Find where the given text appears and provide that cell's center as [x, y] coordinate. 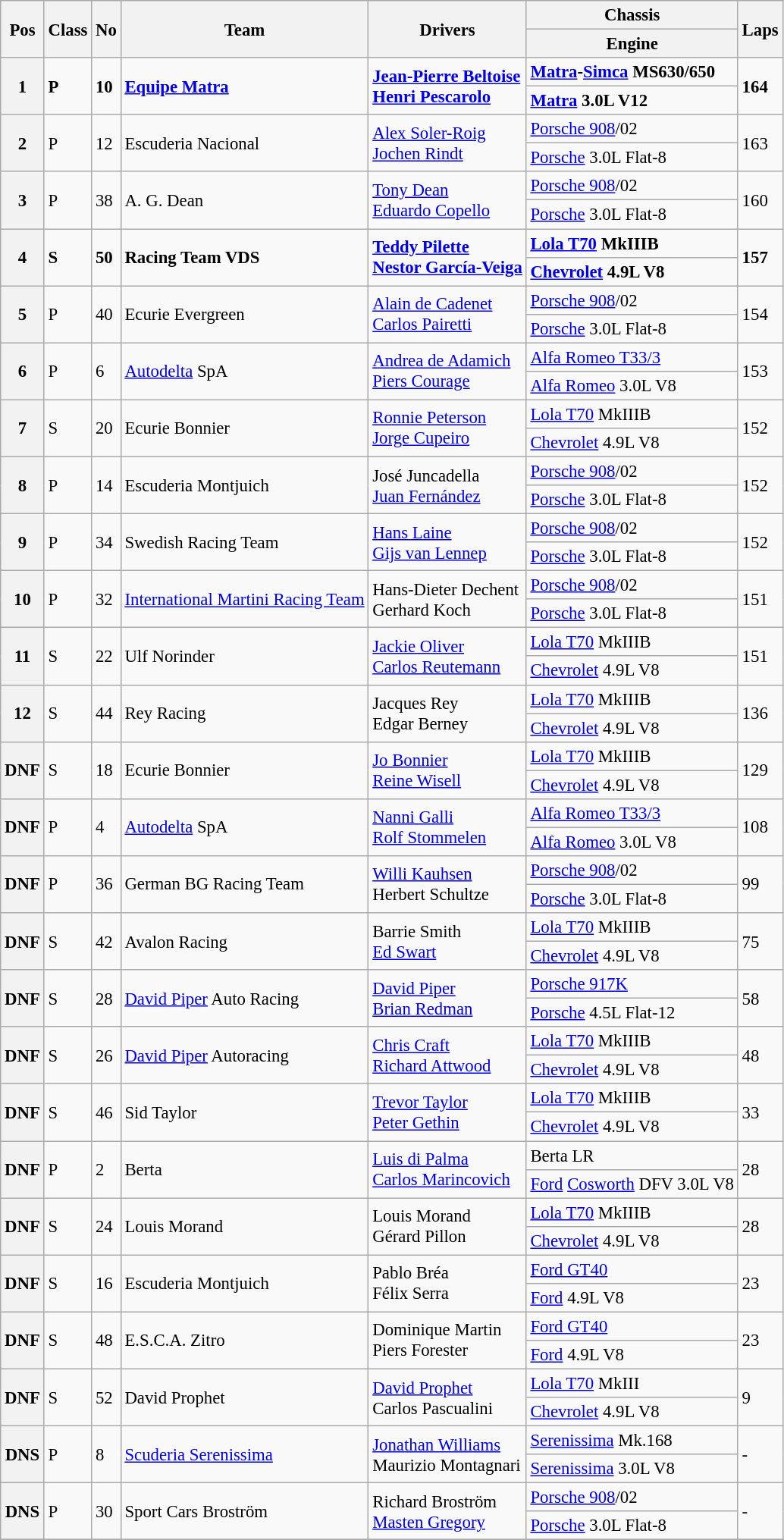
Jo Bonnier Reine Wisell [447, 770]
Dominique Martin Piers Forester [447, 1341]
18 [106, 770]
Louis Morand Gérard Pillon [447, 1227]
Team [244, 29]
38 [106, 200]
Pos [23, 29]
44 [106, 713]
Lola T70 MkIII [632, 1383]
A. G. Dean [244, 200]
German BG Racing Team [244, 884]
Racing Team VDS [244, 258]
Matra 3.0L V12 [632, 101]
7 [23, 428]
Teddy Pilette Nestor García-Veiga [447, 258]
34 [106, 543]
Serenissima 3.0L V8 [632, 1469]
Berta LR [632, 1156]
30 [106, 1512]
Escuderia Nacional [244, 143]
Ronnie Peterson Jorge Cupeiro [447, 428]
Porsche 917K [632, 984]
16 [106, 1283]
99 [760, 884]
José Juncadella Juan Fernández [447, 485]
Porsche 4.5L Flat-12 [632, 1013]
Willi Kauhsen Herbert Schultze [447, 884]
Laps [760, 29]
Louis Morand [244, 1227]
3 [23, 200]
32 [106, 599]
Nanni Galli Rolf Stommelen [447, 828]
Chris Craft Richard Attwood [447, 1055]
David Prophet [244, 1397]
5 [23, 314]
Sid Taylor [244, 1113]
160 [760, 200]
Scuderia Serenissima [244, 1454]
Andrea de Adamich Piers Courage [447, 372]
20 [106, 428]
26 [106, 1055]
Jonathan Williams Maurizio Montagnari [447, 1454]
Ulf Norinder [244, 657]
Rey Racing [244, 713]
David Piper Autoracing [244, 1055]
75 [760, 942]
153 [760, 372]
Jackie Oliver Carlos Reutemann [447, 657]
157 [760, 258]
Pablo Bréa Félix Serra [447, 1283]
50 [106, 258]
108 [760, 828]
Drivers [447, 29]
58 [760, 998]
David Prophet Carlos Pascualini [447, 1397]
Hans-Dieter Dechent Gerhard Koch [447, 599]
163 [760, 143]
1 [23, 86]
11 [23, 657]
Barrie Smith Ed Swart [447, 942]
International Martini Racing Team [244, 599]
Swedish Racing Team [244, 543]
Tony Dean Eduardo Copello [447, 200]
33 [760, 1113]
40 [106, 314]
Luis di Palma Carlos Marincovich [447, 1169]
Sport Cars Broström [244, 1512]
Trevor Taylor Peter Gethin [447, 1113]
Chassis [632, 15]
Ford Cosworth DFV 3.0L V8 [632, 1184]
46 [106, 1113]
Hans Laine Gijs van Lennep [447, 543]
Alain de Cadenet Carlos Pairetti [447, 314]
154 [760, 314]
David Piper Auto Racing [244, 998]
14 [106, 485]
E.S.C.A. Zitro [244, 1341]
Ecurie Evergreen [244, 314]
Class [68, 29]
164 [760, 86]
52 [106, 1397]
136 [760, 713]
Berta [244, 1169]
Equipe Matra [244, 86]
Serenissima Mk.168 [632, 1441]
Richard Broström Masten Gregory [447, 1512]
Alex Soler-Roig Jochen Rindt [447, 143]
129 [760, 770]
36 [106, 884]
Jean-Pierre Beltoise Henri Pescarolo [447, 86]
22 [106, 657]
Avalon Racing [244, 942]
Matra-Simca MS630/650 [632, 72]
David Piper Brian Redman [447, 998]
No [106, 29]
Engine [632, 44]
24 [106, 1227]
Jacques Rey Edgar Berney [447, 713]
42 [106, 942]
